Search for the cell housing the specified text and yield its (x, y) center coordinate. 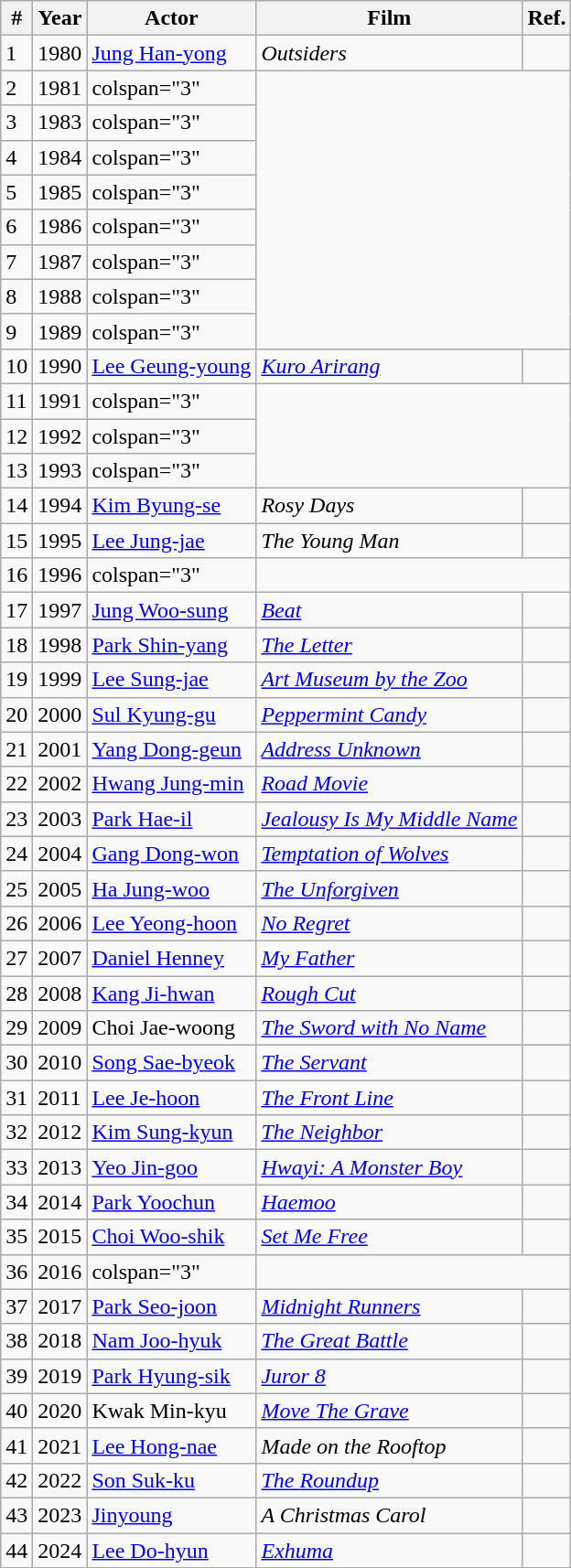
11 (16, 401)
Park Hyung-sik (172, 1376)
Made on the Rooftop (390, 1445)
1994 (60, 506)
44 (16, 1551)
1986 (60, 227)
2014 (60, 1202)
Lee Sung-jae (172, 680)
23 (16, 819)
Lee Yeong-hoon (172, 923)
1 (16, 53)
Road Movie (390, 784)
Beat (390, 610)
12 (16, 436)
2018 (60, 1341)
33 (16, 1167)
Rough Cut (390, 993)
Park Seo-joon (172, 1306)
1984 (60, 157)
20 (16, 714)
27 (16, 958)
Park Yoochun (172, 1202)
Set Me Free (390, 1237)
Choi Jae-woong (172, 1028)
25 (16, 888)
The Front Line (390, 1098)
Peppermint Candy (390, 714)
1985 (60, 192)
Nam Joo-hyuk (172, 1341)
Midnight Runners (390, 1306)
1989 (60, 331)
The Servant (390, 1063)
2019 (60, 1376)
1983 (60, 123)
1987 (60, 262)
Rosy Days (390, 506)
2023 (60, 1515)
Lee Do-hyun (172, 1551)
Choi Woo-shik (172, 1237)
Jealousy Is My Middle Name (390, 819)
2006 (60, 923)
1992 (60, 436)
9 (16, 331)
17 (16, 610)
2012 (60, 1133)
39 (16, 1376)
19 (16, 680)
2004 (60, 854)
Kim Sung-kyun (172, 1133)
Park Shin-yang (172, 645)
15 (16, 541)
Exhuma (390, 1551)
Kang Ji-hwan (172, 993)
37 (16, 1306)
40 (16, 1411)
Jung Woo-sung (172, 610)
2010 (60, 1063)
8 (16, 296)
2007 (60, 958)
The Young Man (390, 541)
1997 (60, 610)
Lee Hong-nae (172, 1445)
Park Hae-il (172, 819)
3 (16, 123)
Haemoo (390, 1202)
2013 (60, 1167)
10 (16, 366)
Jung Han-yong (172, 53)
1981 (60, 88)
Song Sae-byeok (172, 1063)
21 (16, 749)
2021 (60, 1445)
1990 (60, 366)
2001 (60, 749)
1980 (60, 53)
2024 (60, 1551)
2017 (60, 1306)
The Neighbor (390, 1133)
29 (16, 1028)
A Christmas Carol (390, 1515)
Gang Dong-won (172, 854)
6 (16, 227)
Hwang Jung-min (172, 784)
2015 (60, 1237)
5 (16, 192)
Ha Jung-woo (172, 888)
43 (16, 1515)
1999 (60, 680)
Year (60, 18)
Move The Grave (390, 1411)
The Great Battle (390, 1341)
Kuro Arirang (390, 366)
22 (16, 784)
2022 (60, 1480)
1995 (60, 541)
30 (16, 1063)
28 (16, 993)
Daniel Henney (172, 958)
7 (16, 262)
36 (16, 1272)
Actor (172, 18)
Son Suk-ku (172, 1480)
2003 (60, 819)
Jinyoung (172, 1515)
Hwayi: A Monster Boy (390, 1167)
Address Unknown (390, 749)
Outsiders (390, 53)
4 (16, 157)
# (16, 18)
The Unforgiven (390, 888)
Kwak Min-kyu (172, 1411)
Lee Jung-jae (172, 541)
Sul Kyung-gu (172, 714)
24 (16, 854)
26 (16, 923)
1991 (60, 401)
2 (16, 88)
2020 (60, 1411)
42 (16, 1480)
1988 (60, 296)
38 (16, 1341)
Lee Geung-young (172, 366)
2009 (60, 1028)
The Letter (390, 645)
2016 (60, 1272)
34 (16, 1202)
2005 (60, 888)
Film (390, 18)
2002 (60, 784)
35 (16, 1237)
The Sword with No Name (390, 1028)
1996 (60, 575)
Juror 8 (390, 1376)
Ref. (547, 18)
2008 (60, 993)
1998 (60, 645)
32 (16, 1133)
Yang Dong-geun (172, 749)
No Regret (390, 923)
2000 (60, 714)
16 (16, 575)
Temptation of Wolves (390, 854)
31 (16, 1098)
14 (16, 506)
My Father (390, 958)
The Roundup (390, 1480)
41 (16, 1445)
Kim Byung-se (172, 506)
1993 (60, 471)
Art Museum by the Zoo (390, 680)
2011 (60, 1098)
13 (16, 471)
Yeo Jin-goo (172, 1167)
18 (16, 645)
Lee Je-hoon (172, 1098)
